Pinpoint the cell where the given text exists, returning its [X, Y] midpoint coordinate. 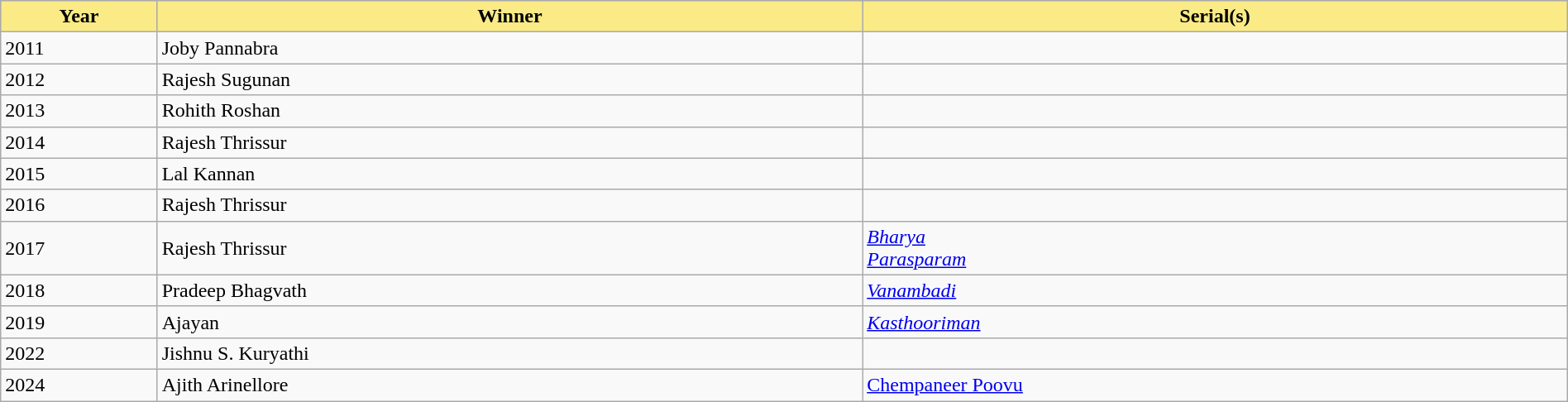
Pradeep Bhagvath [509, 290]
BharyaParasparam [1216, 248]
2022 [79, 353]
2018 [79, 290]
2019 [79, 322]
Rajesh Sugunan [509, 79]
Year [79, 17]
Serial(s) [1216, 17]
2015 [79, 174]
2016 [79, 205]
Kasthooriman [1216, 322]
2024 [79, 385]
Winner [509, 17]
Joby Pannabra [509, 48]
Jishnu S. Kuryathi [509, 353]
Lal Kannan [509, 174]
Ajayan [509, 322]
2014 [79, 142]
2011 [79, 48]
Chempaneer Poovu [1216, 385]
Ajith Arinellore [509, 385]
2013 [79, 111]
Vanambadi [1216, 290]
2012 [79, 79]
Rohith Roshan [509, 111]
2017 [79, 248]
